Scan for the cell matching the given text and deliver its [x, y] coordinate at center. 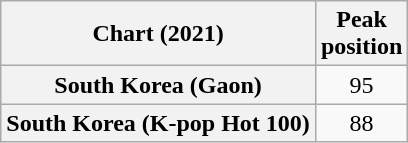
South Korea (K-pop Hot 100) [158, 123]
Chart (2021) [158, 34]
95 [361, 85]
88 [361, 123]
South Korea (Gaon) [158, 85]
Peakposition [361, 34]
